Identify which cell holds the provided text, then report its [x, y] central coordinate. 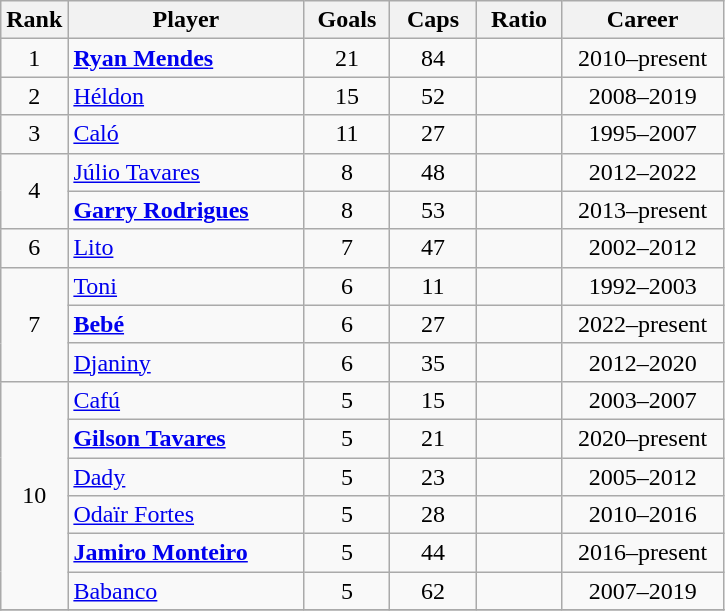
Goals [347, 20]
2010–present [642, 58]
Player [186, 20]
Gilson Tavares [186, 438]
Lito [186, 248]
Babanco [186, 591]
Cafú [186, 400]
44 [433, 553]
2012–2020 [642, 362]
Bebé [186, 324]
Jamiro Monteiro [186, 553]
1992–2003 [642, 286]
Toni [186, 286]
Odaïr Fortes [186, 515]
2 [34, 96]
Caps [433, 20]
Career [642, 20]
47 [433, 248]
84 [433, 58]
2007–2019 [642, 591]
23 [433, 477]
2005–2012 [642, 477]
62 [433, 591]
2020–present [642, 438]
3 [34, 134]
10 [34, 495]
52 [433, 96]
2022–present [642, 324]
28 [433, 515]
1 [34, 58]
Dady [186, 477]
48 [433, 172]
53 [433, 210]
Djaniny [186, 362]
Ryan Mendes [186, 58]
1995–2007 [642, 134]
2010–2016 [642, 515]
Caló [186, 134]
Héldon [186, 96]
2016–present [642, 553]
Júlio Tavares [186, 172]
Rank [34, 20]
Garry Rodrigues [186, 210]
35 [433, 362]
2012–2022 [642, 172]
2002–2012 [642, 248]
2003–2007 [642, 400]
2013–present [642, 210]
4 [34, 191]
Ratio [519, 20]
2008–2019 [642, 96]
